Identify which cell holds the provided text, then report its [X, Y] central coordinate. 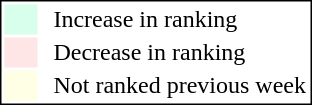
Decrease in ranking [180, 53]
Not ranked previous week [180, 85]
Increase in ranking [180, 19]
